Provide the (x, y) coordinate of the cell's center where the given text is located.  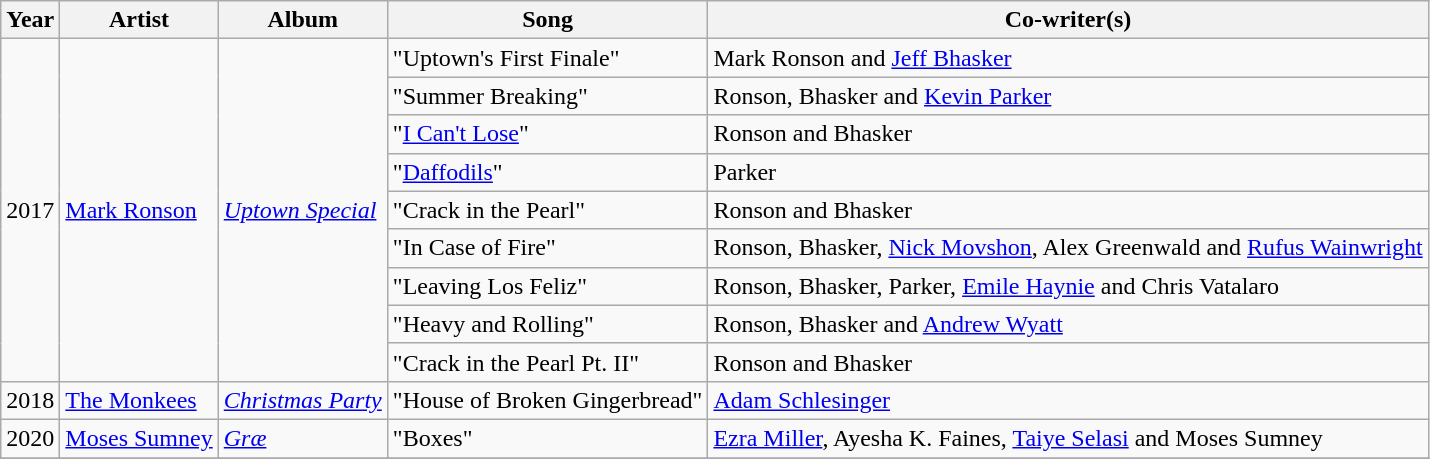
Artist (139, 20)
Christmas Party (302, 400)
"Boxes" (548, 438)
"Summer Breaking" (548, 96)
Ronson, Bhasker, Parker, Emile Haynie and Chris Vatalaro (1068, 286)
Mark Ronson (139, 210)
"Heavy and Rolling" (548, 324)
2018 (30, 400)
"Daffodils" (548, 172)
"House of Broken Gingerbread" (548, 400)
Græ (302, 438)
Co-writer(s) (1068, 20)
Ronson, Bhasker and Andrew Wyatt (1068, 324)
Ronson, Bhasker and Kevin Parker (1068, 96)
Song (548, 20)
The Monkees (139, 400)
"Uptown's First Finale" (548, 58)
"I Can't Lose" (548, 134)
Mark Ronson and Jeff Bhasker (1068, 58)
"Leaving Los Feliz" (548, 286)
2017 (30, 210)
Ezra Miller, Ayesha K. Faines, Taiye Selasi and Moses Sumney (1068, 438)
"In Case of Fire" (548, 248)
Moses Sumney (139, 438)
Adam Schlesinger (1068, 400)
Album (302, 20)
"Crack in the Pearl" (548, 210)
2020 (30, 438)
Year (30, 20)
Parker (1068, 172)
Uptown Special (302, 210)
Ronson, Bhasker, Nick Movshon, Alex Greenwald and Rufus Wainwright (1068, 248)
"Crack in the Pearl Pt. II" (548, 362)
